Provide the (X, Y) coordinate of the cell's center where the given text is located.  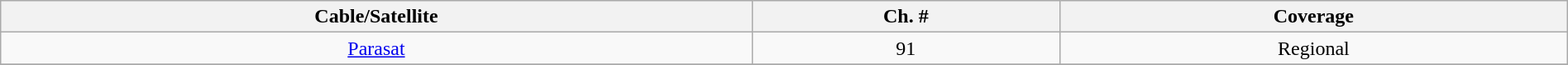
Ch. # (906, 17)
Regional (1314, 48)
Coverage (1314, 17)
91 (906, 48)
Parasat (376, 48)
Cable/Satellite (376, 17)
